Scan for the cell matching the given text and deliver its (X, Y) coordinate at center. 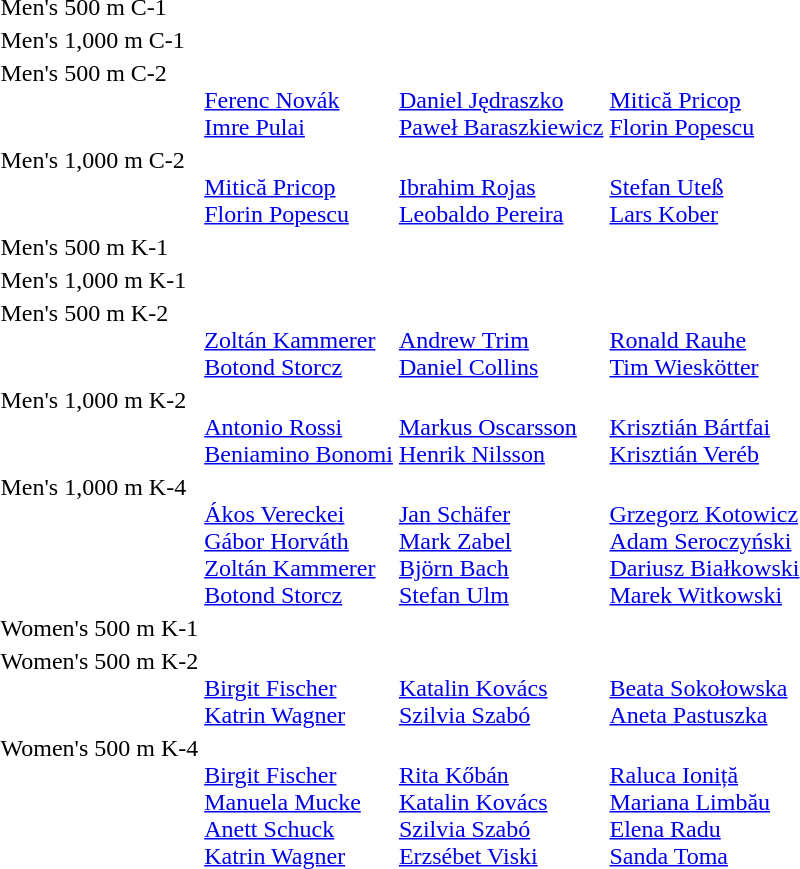
Katalin KovácsSzilvia Szabó (501, 688)
Antonio RossiBeniamino Bonomi (299, 427)
Ákos VereckeiGábor HorváthZoltán KammererBotond Storcz (299, 541)
Andrew TrimDaniel Collins (501, 340)
Jan SchäferMark ZabelBjörn BachStefan Ulm (501, 541)
Daniel JędraszkoPaweł Baraszkiewicz (501, 100)
Zoltán KammererBotond Storcz (299, 340)
Ferenc NovákImre Pulai (299, 100)
Markus OscarssonHenrik Nilsson (501, 427)
Ibrahim RojasLeobaldo Pereira (501, 187)
Mitică PricopFlorin Popescu (299, 187)
Birgit FischerKatrin Wagner (299, 688)
